Provide the [X, Y] coordinate of the cell's center where the given text is located.  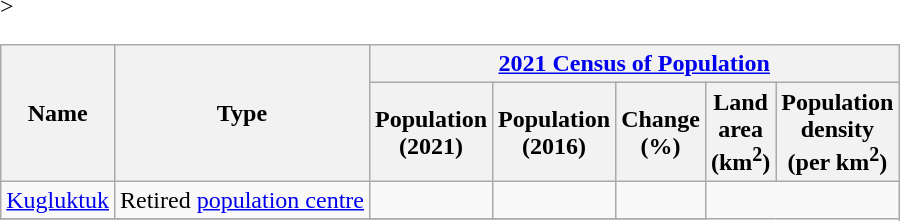
Retired population centre [242, 200]
Change(%) [661, 132]
Kugluktuk [58, 200]
Populationdensity(per km2) [838, 132]
Population(2016) [554, 132]
Landarea(km2) [740, 132]
Name [58, 114]
2021 Census of Population [634, 64]
Population(2021) [430, 132]
Type [242, 114]
